Provide the [X, Y] coordinate of the cell's center where the given text is located.  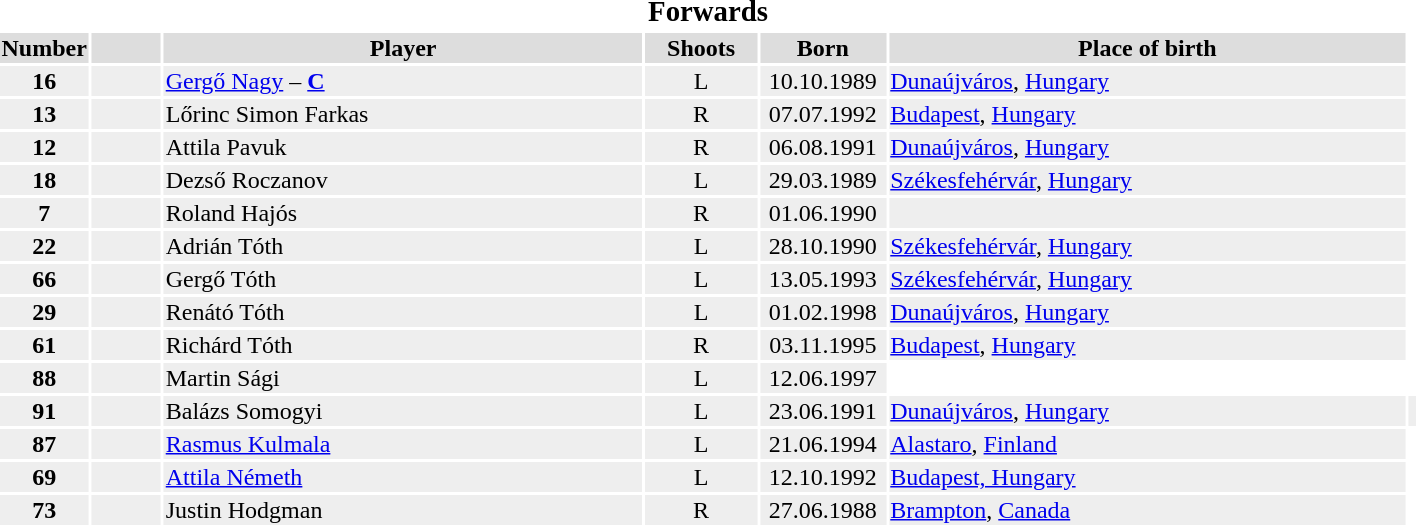
Gergő Nagy – C [403, 81]
12 [44, 147]
06.08.1991 [823, 147]
22 [44, 246]
12.06.1997 [823, 378]
Attila Pavuk [403, 147]
Justin Hodgman [403, 510]
Attila Németh [403, 477]
16 [44, 81]
29 [44, 312]
Dezső Roczanov [403, 180]
Balázs Somogyi [403, 411]
21.06.1994 [823, 444]
12.10.1992 [823, 477]
Adrián Tóth [403, 246]
Martin Sági [403, 378]
69 [44, 477]
28.10.1990 [823, 246]
Shoots [701, 48]
13 [44, 114]
01.06.1990 [823, 213]
Lőrinc Simon Farkas [403, 114]
Roland Hajós [403, 213]
18 [44, 180]
27.06.1988 [823, 510]
87 [44, 444]
03.11.1995 [823, 345]
Renátó Tóth [403, 312]
01.02.1998 [823, 312]
Gergő Tóth [403, 279]
Born [823, 48]
88 [44, 378]
10.10.1989 [823, 81]
13.05.1993 [823, 279]
Richárd Tóth [403, 345]
73 [44, 510]
Alastaro, Finland [1148, 444]
23.06.1991 [823, 411]
Place of birth [1148, 48]
Rasmus Kulmala [403, 444]
Brampton, Canada [1148, 510]
Number [44, 48]
29.03.1989 [823, 180]
7 [44, 213]
66 [44, 279]
Player [403, 48]
61 [44, 345]
91 [44, 411]
07.07.1992 [823, 114]
